Determine the (X, Y) coordinate at the center of the cell enclosing the given text.  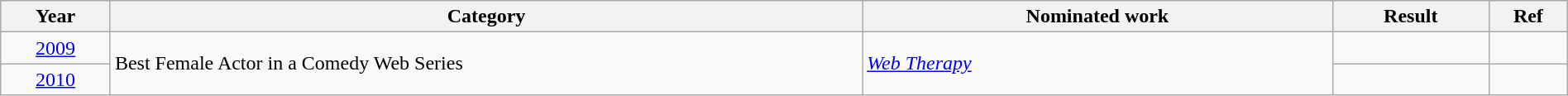
Year (56, 17)
2009 (56, 48)
Result (1411, 17)
2010 (56, 79)
Category (486, 17)
Best Female Actor in a Comedy Web Series (486, 64)
Nominated work (1097, 17)
Web Therapy (1097, 64)
Ref (1528, 17)
